Find where the given text appears and provide that cell's center as (x, y) coordinate. 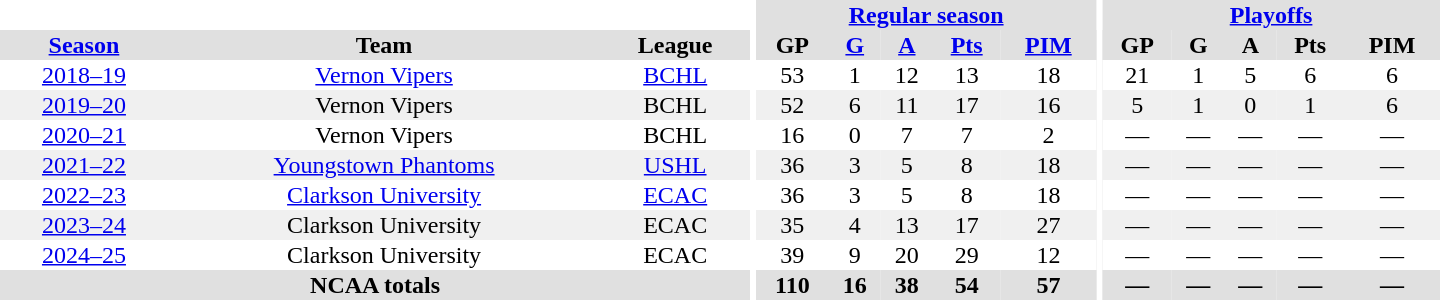
2023–24 (84, 225)
20 (907, 255)
Team (384, 45)
21 (1137, 75)
54 (967, 285)
57 (1048, 285)
Playoffs (1271, 15)
2 (1048, 135)
2020–21 (84, 135)
11 (907, 105)
53 (792, 75)
Regular season (926, 15)
52 (792, 105)
Season (84, 45)
110 (792, 285)
39 (792, 255)
NCAA totals (375, 285)
27 (1048, 225)
2018–19 (84, 75)
2019–20 (84, 105)
9 (855, 255)
League (675, 45)
Youngstown Phantoms (384, 165)
38 (907, 285)
USHL (675, 165)
2022–23 (84, 195)
2021–22 (84, 165)
4 (855, 225)
29 (967, 255)
2024–25 (84, 255)
35 (792, 225)
